Provide the (x, y) coordinate of the cell's center where the given text is located.  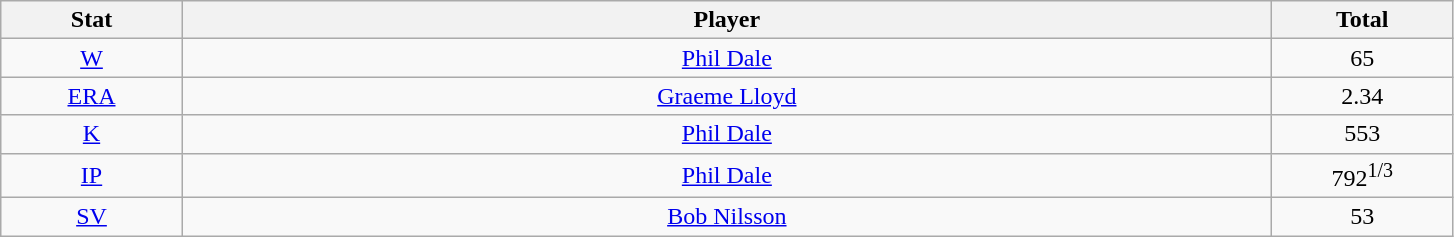
7921/3 (1362, 176)
53 (1362, 217)
65 (1362, 58)
IP (92, 176)
2.34 (1362, 96)
Stat (92, 20)
K (92, 134)
Total (1362, 20)
Graeme Lloyd (726, 96)
Bob Nilsson (726, 217)
Player (726, 20)
W (92, 58)
SV (92, 217)
553 (1362, 134)
ERA (92, 96)
